Find where the given text appears and provide that cell's center as (X, Y) coordinate. 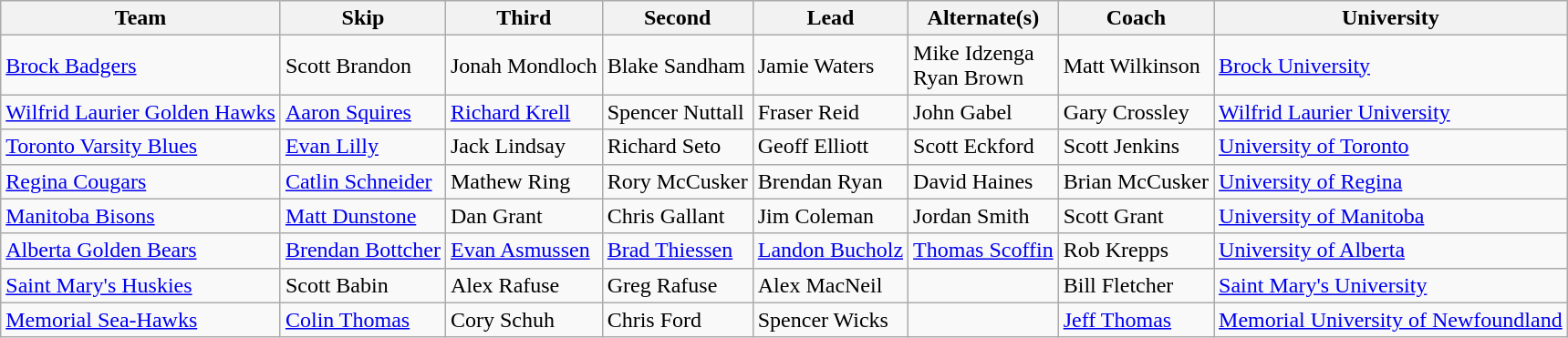
Thomas Scoffin (983, 251)
David Haines (983, 181)
Second (677, 18)
Scott Grant (1136, 216)
Brock University (1391, 66)
Spencer Wicks (830, 320)
Dan Grant (524, 216)
Mathew Ring (524, 181)
Landon Bucholz (830, 251)
Saint Mary's Huskies (140, 285)
Brendan Bottcher (363, 251)
Evan Asmussen (524, 251)
Mike Idzenga Ryan Brown (983, 66)
Brendan Ryan (830, 181)
Brad Thiessen (677, 251)
Alex MacNeil (830, 285)
Richard Krell (524, 112)
Brian McCusker (1136, 181)
Jamie Waters (830, 66)
Alternate(s) (983, 18)
Toronto Varsity Blues (140, 147)
University of Toronto (1391, 147)
John Gabel (983, 112)
Bill Fletcher (1136, 285)
Chris Gallant (677, 216)
Third (524, 18)
Scott Brandon (363, 66)
University (1391, 18)
Richard Seto (677, 147)
Lead (830, 18)
Matt Wilkinson (1136, 66)
Brock Badgers (140, 66)
Memorial University of Newfoundland (1391, 320)
Alberta Golden Bears (140, 251)
Jordan Smith (983, 216)
Aaron Squires (363, 112)
Skip (363, 18)
Manitoba Bisons (140, 216)
Regina Cougars (140, 181)
Blake Sandham (677, 66)
Jim Coleman (830, 216)
Wilfrid Laurier University (1391, 112)
Chris Ford (677, 320)
Catlin Schneider (363, 181)
Memorial Sea-Hawks (140, 320)
University of Manitoba (1391, 216)
Greg Rafuse (677, 285)
Scott Jenkins (1136, 147)
Saint Mary's University (1391, 285)
Gary Crossley (1136, 112)
Fraser Reid (830, 112)
Geoff Elliott (830, 147)
Matt Dunstone (363, 216)
Jack Lindsay (524, 147)
Wilfrid Laurier Golden Hawks (140, 112)
Scott Eckford (983, 147)
Jonah Mondloch (524, 66)
Cory Schuh (524, 320)
Coach (1136, 18)
Scott Babin (363, 285)
Rob Krepps (1136, 251)
Alex Rafuse (524, 285)
University of Alberta (1391, 251)
Team (140, 18)
University of Regina (1391, 181)
Spencer Nuttall (677, 112)
Jeff Thomas (1136, 320)
Rory McCusker (677, 181)
Colin Thomas (363, 320)
Evan Lilly (363, 147)
